Identify which cell holds the provided text, then report its [X, Y] central coordinate. 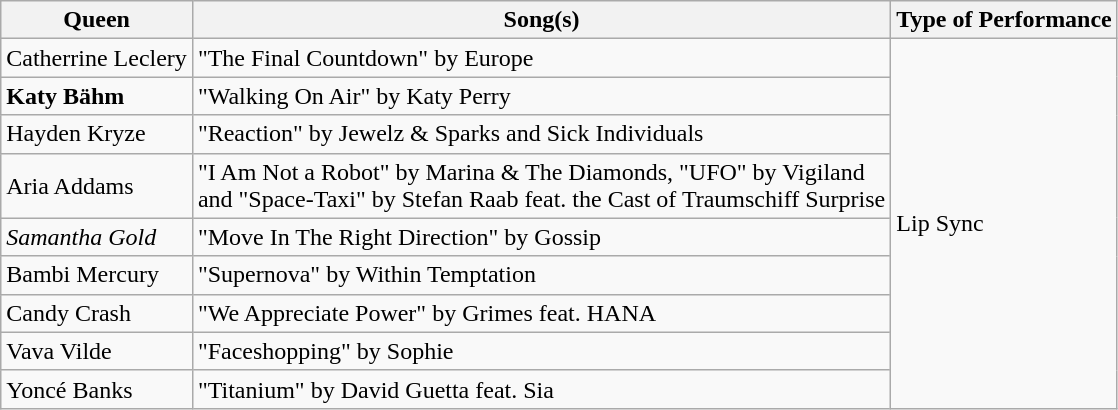
"Move In The Right Direction" by Gossip [541, 237]
"I Am Not a Robot" by Marina & The Diamonds, "UFO" by Vigilandand "Space-Taxi" by Stefan Raab feat. the Cast of Traumschiff Surprise [541, 186]
Type of Performance [1004, 20]
"Titanium" by David Guetta feat. Sia [541, 389]
Hayden Kryze [97, 134]
Vava Vilde [97, 351]
"Walking On Air" by Katy Perry [541, 96]
"Reaction" by Jewelz & Sparks and Sick Individuals [541, 134]
Yoncé Banks [97, 389]
"We Appreciate Power" by Grimes feat. HANA [541, 313]
Queen [97, 20]
Candy Crash [97, 313]
"Faceshopping" by Sophie [541, 351]
"The Final Countdown" by Europe [541, 58]
Lip Sync [1004, 224]
"Supernova" by Within Temptation [541, 275]
Aria Addams [97, 186]
Katy Bähm [97, 96]
Bambi Mercury [97, 275]
Song(s) [541, 20]
Catherrine Leclery [97, 58]
Samantha Gold [97, 237]
